Identify which cell holds the provided text, then report its [x, y] central coordinate. 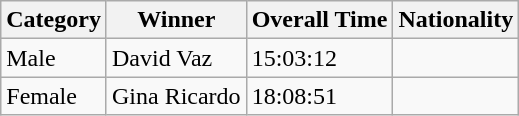
Winner [176, 20]
Female [54, 96]
Male [54, 58]
Overall Time [320, 20]
Nationality [456, 20]
David Vaz [176, 58]
18:08:51 [320, 96]
15:03:12 [320, 58]
Category [54, 20]
Gina Ricardo [176, 96]
